Return the (X, Y) coordinate for the center point of the cell that contains the specified text.  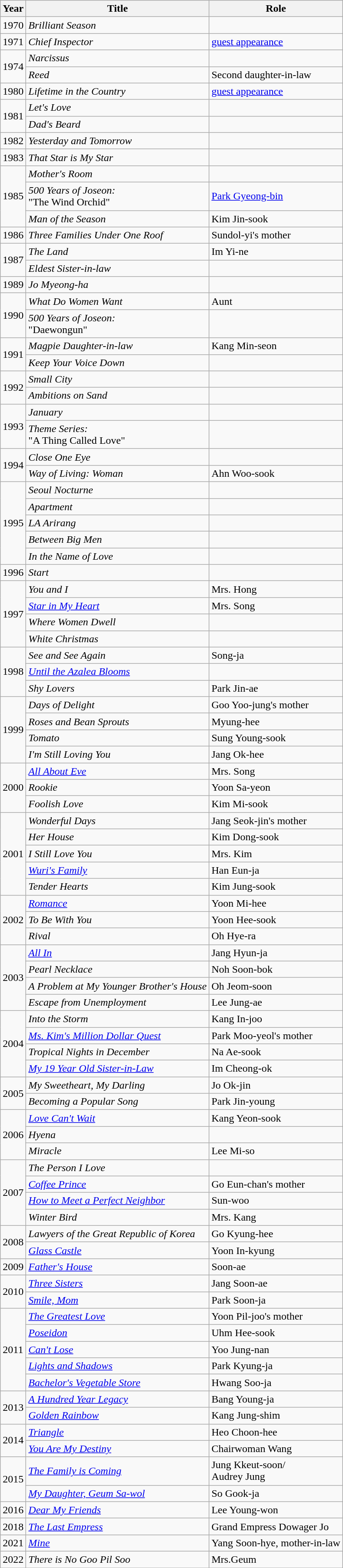
To Be With You (117, 920)
Im Cheong-ok (276, 1069)
Yang Soon-hye, mother-in-law (276, 1543)
I'm Still Loving You (117, 754)
Title (117, 9)
Small City (117, 379)
2000 (13, 787)
Kang In-joo (276, 1019)
2016 (13, 1510)
Tender Hearts (117, 887)
2006 (13, 1135)
See and See Again (117, 655)
1994 (13, 465)
Keep Your Voice Down (117, 363)
1993 (13, 426)
Pearl Necklace (117, 969)
Kang Yeon-sook (276, 1118)
Wonderful Days (117, 821)
Jo Myeong-ha (117, 285)
1997 (13, 614)
Eldest Sister-in-law (117, 268)
Lee Young-won (276, 1510)
Sundol-yi's mother (276, 235)
1986 (13, 235)
Star in My Heart (117, 606)
My Daughter, Geum Sa-wol (117, 1493)
500 Years of Joseon:"Daewongun" (117, 324)
Let's Love (117, 108)
Where Women Dwell (117, 622)
Ambitions on Sand (117, 396)
Role (276, 9)
Lights and Shadows (117, 1366)
Yoon Pil-joo's mother (276, 1317)
1992 (13, 387)
Sung Young-sook (276, 738)
2007 (13, 1192)
Close One Eye (117, 457)
Lawyers of the Great Republic of Korea (117, 1234)
Dad's Beard (117, 124)
Tropical Nights in December (117, 1052)
Kim Mi-sook (276, 804)
Narcissus (117, 58)
Hyena (117, 1135)
Brilliant Season (117, 25)
2015 (13, 1479)
You and I (117, 589)
Bachelor's Vegetable Store (117, 1383)
1989 (13, 285)
The Family is Coming (117, 1471)
Rival (117, 936)
That Star is My Star (117, 157)
Roses and Bean Sprouts (117, 721)
Mrs.Geum (276, 1559)
A Problem at My Younger Brother's House (117, 986)
Coffee Prince (117, 1184)
Bang Young-ja (276, 1399)
2005 (13, 1093)
Seoul Nocturne (117, 490)
Between Big Men (117, 540)
Ms. Kim's Million Dollar Quest (117, 1036)
Father's House (117, 1267)
Days of Delight (117, 705)
Oh Hye-ra (276, 936)
Mrs. Kim (276, 854)
Glass Castle (117, 1250)
How to Meet a Perfect Neighbor (117, 1201)
Triangle (117, 1432)
Dear My Friends (117, 1510)
Im Yi-ne (276, 252)
Mine (117, 1543)
There is No Goo Pil Soo (117, 1559)
1990 (13, 315)
1985 (13, 196)
Man of the Season (117, 218)
Her House (117, 837)
Three Families Under One Roof (117, 235)
Smile, Mom (117, 1300)
Ahn Woo-sook (276, 473)
1983 (13, 157)
Yoon Sa-yeon (276, 788)
1971 (13, 42)
Park Soon-ja (276, 1300)
Yoon Hee-sook (276, 920)
All In (117, 953)
My 19 Year Old Sister-in-Law (117, 1069)
1974 (13, 66)
Way of Living: Woman (117, 473)
Yoon In-kyung (276, 1250)
Han Eun-ja (276, 870)
Kim Jung-sook (276, 887)
Yoon Mi-hee (276, 903)
Miracle (117, 1151)
1981 (13, 116)
Becoming a Popular Song (117, 1102)
2022 (13, 1559)
Three Sisters (117, 1283)
2013 (13, 1407)
Mother's Room (117, 174)
Myung-hee (276, 721)
2018 (13, 1526)
Park Kyung-ja (276, 1366)
Grand Empress Dowager Jo (276, 1526)
The Last Empress (117, 1526)
Sun-woo (276, 1201)
Kim Jin-sook (276, 218)
Hwang Soo-ja (276, 1383)
I Still Love You (117, 854)
Can't Lose (117, 1350)
Jang Seok-jin's mother (276, 821)
Mrs. Kang (276, 1217)
Soon-ae (276, 1267)
2001 (13, 854)
Jang Soon-ae (276, 1283)
1991 (13, 354)
Escape from Unemployment (117, 1002)
The Greatest Love (117, 1317)
White Christmas (117, 639)
A Hundred Year Legacy (117, 1399)
Golden Rainbow (117, 1416)
1996 (13, 573)
Jo Ok-jin (276, 1085)
2014 (13, 1440)
1995 (13, 523)
Lee Jung-ae (276, 1002)
Song-ja (276, 655)
1980 (13, 91)
Park Moo-yeol's mother (276, 1036)
Noh Soon-bok (276, 969)
1970 (13, 25)
LA Arirang (117, 523)
Wuri's Family (117, 870)
Reed (117, 75)
Shy Lovers (117, 688)
Park Jin-young (276, 1102)
So Gook-ja (276, 1493)
Go Kyung-hee (276, 1234)
Second daughter-in-law (276, 75)
1999 (13, 730)
Aunt (276, 301)
2010 (13, 1291)
My Sweetheart, My Darling (117, 1085)
What Do Women Want (117, 301)
Park Gyeong-bin (276, 196)
Magpie Daughter-in-law (117, 346)
Jang Hyun-ja (276, 953)
2002 (13, 920)
Poseidon (117, 1333)
January (117, 412)
Kim Dong-sook (276, 837)
2021 (13, 1543)
Jang Ok-hee (276, 754)
Tomato (117, 738)
In the Name of Love (117, 556)
Yesterday and Tomorrow (117, 141)
Apartment (117, 507)
1998 (13, 672)
Winter Bird (117, 1217)
You Are My Destiny (117, 1449)
Kang Jung-shim (276, 1416)
Until the Azalea Blooms (117, 672)
Na Ae-sook (276, 1052)
1987 (13, 260)
2009 (13, 1267)
The Land (117, 252)
Kang Min-seon (276, 346)
All About Eve (117, 771)
2003 (13, 977)
Love Can't Wait (117, 1118)
Chief Inspector (117, 42)
1982 (13, 141)
Romance (117, 903)
Yoo Jung-nan (276, 1350)
Chairwoman Wang (276, 1449)
Uhm Hee-sook (276, 1333)
Year (13, 9)
2008 (13, 1242)
Park Jin-ae (276, 688)
Go Eun-chan's mother (276, 1184)
Goo Yoo-jung's mother (276, 705)
Oh Jeom-soon (276, 986)
Start (117, 573)
500 Years of Joseon:"The Wind Orchid" (117, 196)
Rookie (117, 788)
The Person I Love (117, 1168)
Jung Kkeut-soon/Audrey Jung (276, 1471)
Theme Series:"A Thing Called Love" (117, 434)
2011 (13, 1350)
Mrs. Hong (276, 589)
Heo Choon-hee (276, 1432)
Foolish Love (117, 804)
2004 (13, 1043)
Into the Storm (117, 1019)
Lee Mi-so (276, 1151)
Lifetime in the Country (117, 91)
